Capture the cell that displays the provided text and extract its (x, y) central coordinate. 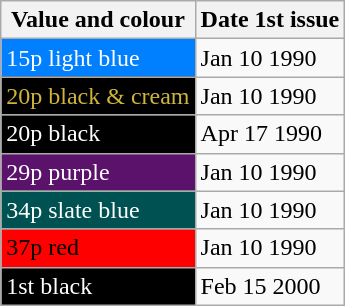
20p black & cream (98, 96)
Apr 17 1990 (270, 134)
34p slate blue (98, 210)
37p red (98, 248)
15p light blue (98, 58)
29p purple (98, 172)
Date 1st issue (270, 20)
Feb 15 2000 (270, 286)
Value and colour (98, 20)
1st black (98, 286)
20p black (98, 134)
